Determine the (X, Y) coordinate at the center of the cell enclosing the given text.  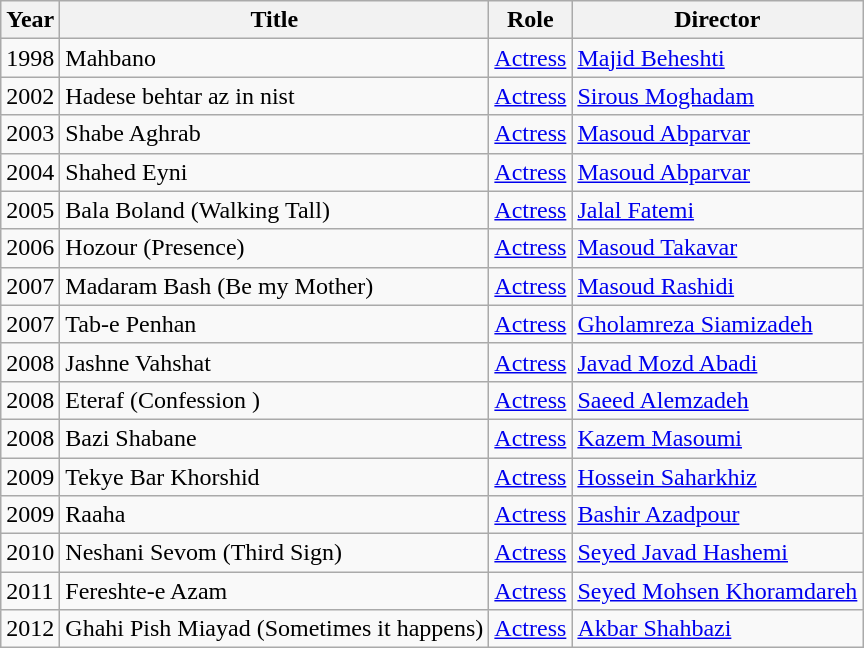
Director (718, 20)
Mahbano (274, 58)
Hossein Saharkhiz (718, 477)
Shabe Aghrab (274, 134)
2006 (30, 248)
2003 (30, 134)
2010 (30, 553)
Jalal Fatemi (718, 210)
Bazi Shabane (274, 438)
Javad Mozd Abadi (718, 362)
Fereshte-e Azam (274, 591)
Neshani Sevom (Third Sign) (274, 553)
Masoud Takavar (718, 248)
Shahed Eyni (274, 172)
2012 (30, 629)
Hozour (Presence) (274, 248)
Masoud Rashidi (718, 286)
Hadese behtar az in nist (274, 96)
Bala Boland (Walking Tall) (274, 210)
Seyed Mohsen Khoramdareh (718, 591)
Saeed Alemzadeh (718, 400)
Title (274, 20)
Bashir Azadpour (718, 515)
Sirous Moghadam (718, 96)
Eteraf (Confession ) (274, 400)
Akbar Shahbazi (718, 629)
Role (530, 20)
Tekye Bar Khorshid (274, 477)
Kazem Masoumi (718, 438)
Tab-e Penhan (274, 324)
1998 (30, 58)
Madaram Bash (Be my Mother) (274, 286)
2005 (30, 210)
2004 (30, 172)
Raaha (274, 515)
Gholamreza Siamizadeh (718, 324)
2002 (30, 96)
Year (30, 20)
Ghahi Pish Miayad (Sometimes it happens) (274, 629)
Seyed Javad Hashemi (718, 553)
Jashne Vahshat (274, 362)
Majid Beheshti (718, 58)
2011 (30, 591)
